Search for the cell housing the specified text and yield its (X, Y) center coordinate. 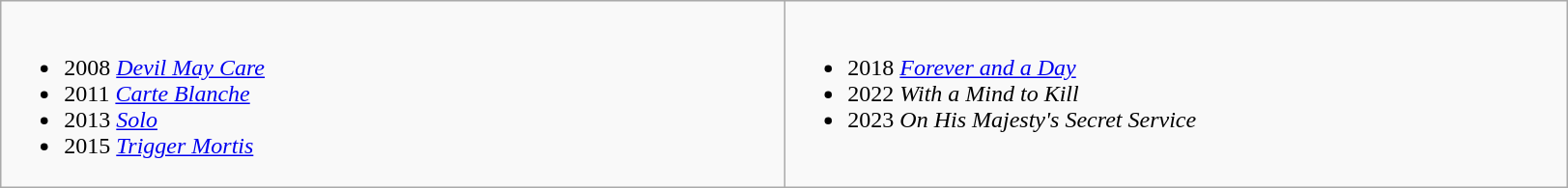
2018 Forever and a Day2022 With a Mind to Kill2023 On His Majesty's Secret Service (1177, 94)
2008 Devil May Care2011 Carte Blanche2013 Solo2015 Trigger Mortis (392, 94)
